Detect which cell encompasses the target text, then output its [x, y] center coordinate. 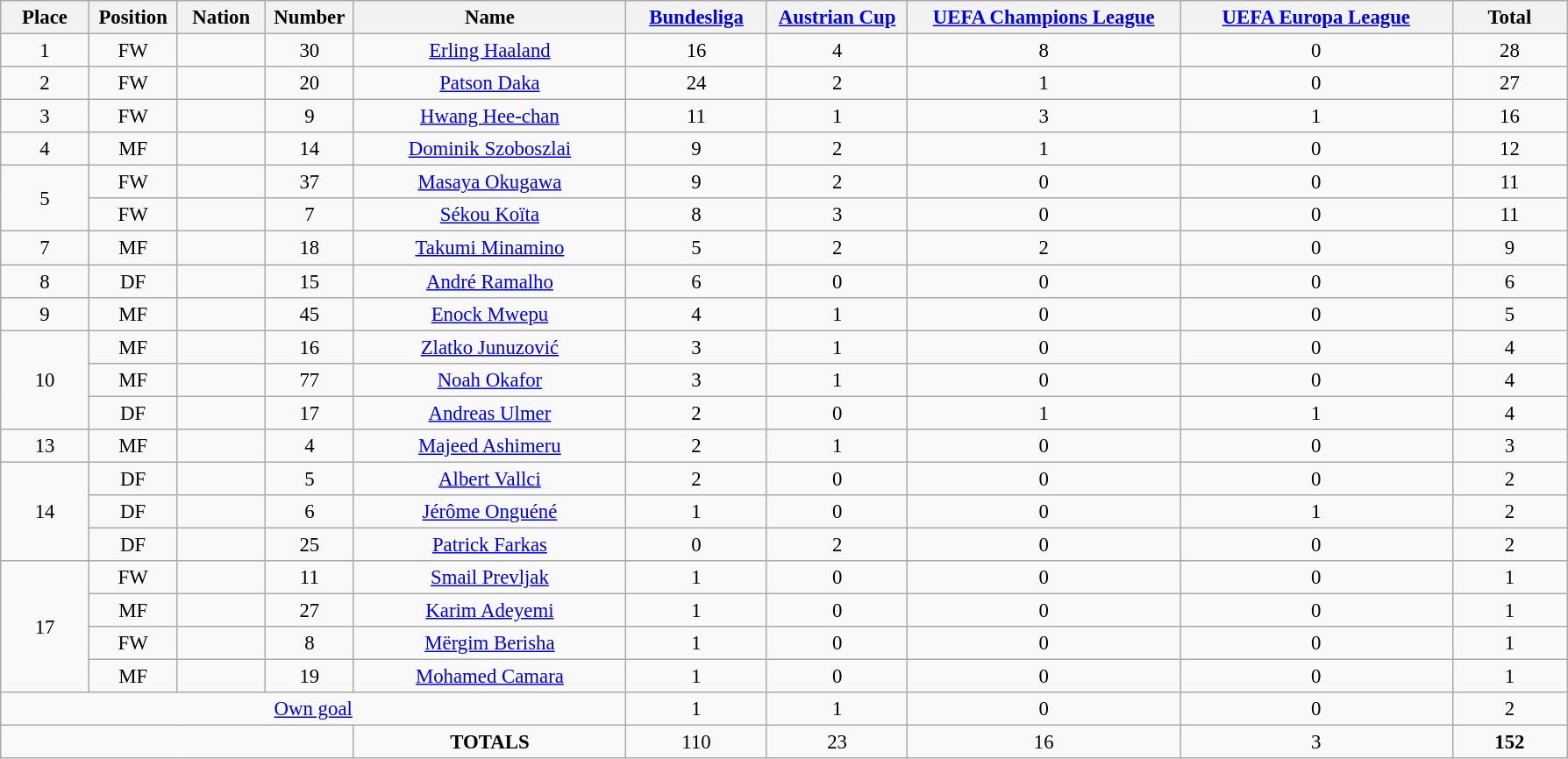
UEFA Europa League [1317, 18]
Enock Mwepu [489, 314]
12 [1510, 149]
Takumi Minamino [489, 248]
37 [310, 182]
24 [696, 83]
30 [310, 51]
Dominik Szoboszlai [489, 149]
Mërgim Berisha [489, 643]
Nation [221, 18]
Andreas Ulmer [489, 413]
20 [310, 83]
Number [310, 18]
Smail Prevljak [489, 578]
152 [1510, 742]
110 [696, 742]
Bundesliga [696, 18]
Karim Adeyemi [489, 611]
28 [1510, 51]
18 [310, 248]
Austrian Cup [837, 18]
Own goal [314, 709]
Masaya Okugawa [489, 182]
Noah Okafor [489, 379]
19 [310, 677]
Position [133, 18]
10 [46, 380]
45 [310, 314]
Albert Vallci [489, 479]
Jérôme Onguéné [489, 512]
Majeed Ashimeru [489, 446]
Total [1510, 18]
UEFA Champions League [1044, 18]
TOTALS [489, 742]
Zlatko Junuzović [489, 347]
Name [489, 18]
Patrick Farkas [489, 544]
13 [46, 446]
Sékou Koïta [489, 215]
23 [837, 742]
Place [46, 18]
Patson Daka [489, 83]
77 [310, 379]
15 [310, 281]
Mohamed Camara [489, 677]
Hwang Hee-chan [489, 117]
André Ramalho [489, 281]
25 [310, 544]
Erling Haaland [489, 51]
